For the text-containing cell, return its midpoint in (x, y) coordinate format. 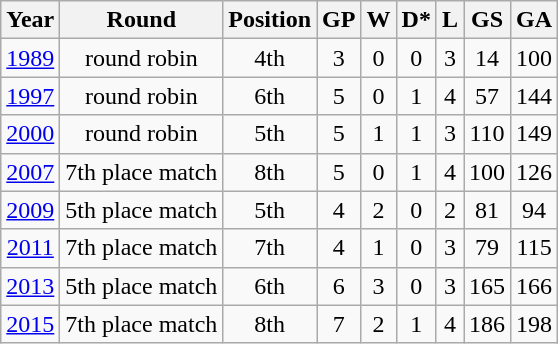
1989 (30, 58)
7th (270, 248)
1997 (30, 96)
GP (339, 20)
6 (339, 286)
2011 (30, 248)
14 (488, 58)
57 (488, 96)
166 (534, 286)
149 (534, 134)
2007 (30, 172)
4th (270, 58)
D* (416, 20)
GA (534, 20)
2015 (30, 324)
L (450, 20)
110 (488, 134)
GS (488, 20)
2013 (30, 286)
2000 (30, 134)
2009 (30, 210)
Position (270, 20)
126 (534, 172)
165 (488, 286)
198 (534, 324)
Year (30, 20)
115 (534, 248)
Round (142, 20)
186 (488, 324)
7 (339, 324)
94 (534, 210)
81 (488, 210)
144 (534, 96)
W (378, 20)
79 (488, 248)
